Search for the cell housing the specified text and yield its [X, Y] center coordinate. 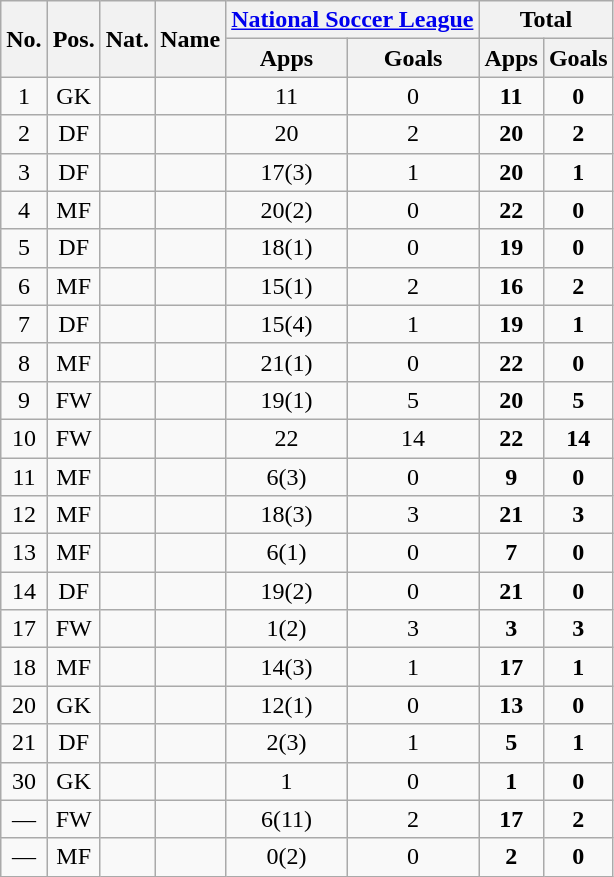
19(2) [287, 591]
18(3) [287, 515]
6(1) [287, 553]
2(3) [287, 743]
1(2) [287, 629]
12 [24, 515]
15(1) [287, 286]
6(11) [287, 819]
6(3) [287, 477]
Nat. [127, 39]
Name [190, 39]
15(4) [287, 324]
8 [24, 362]
National Soccer League [352, 20]
10 [24, 438]
No. [24, 39]
20(2) [287, 210]
Total [546, 20]
18(1) [287, 248]
18 [24, 667]
6 [24, 286]
4 [24, 210]
30 [24, 781]
17(3) [287, 172]
12(1) [287, 705]
Pos. [74, 39]
16 [511, 286]
14(3) [287, 667]
19(1) [287, 400]
21(1) [287, 362]
0(2) [287, 857]
